Detect which cell encompasses the target text, then output its (x, y) center coordinate. 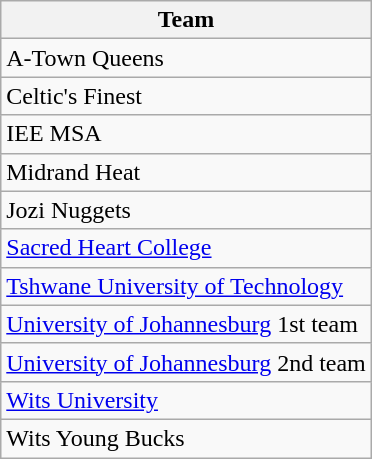
Sacred Heart College (186, 248)
University of Johannesburg 1st team (186, 324)
IEE MSA (186, 134)
A-Town Queens (186, 58)
Tshwane University of Technology (186, 286)
Celtic's Finest (186, 96)
Wits University (186, 400)
University of Johannesburg 2nd team (186, 362)
Wits Young Bucks (186, 438)
Jozi Nuggets (186, 210)
Midrand Heat (186, 172)
Team (186, 20)
